Capture the cell that displays the provided text and extract its (X, Y) central coordinate. 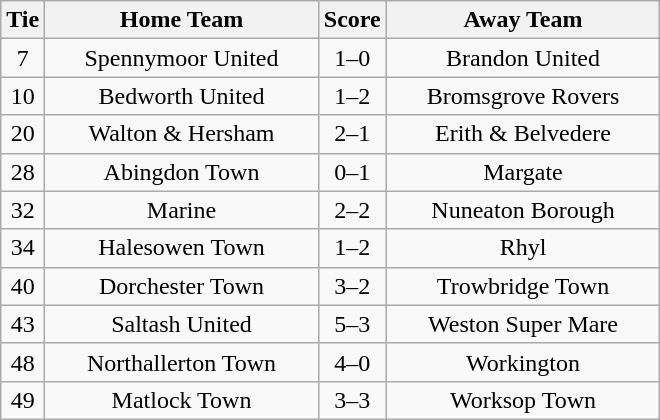
2–2 (352, 210)
49 (23, 400)
Halesowen Town (182, 248)
Marine (182, 210)
Northallerton Town (182, 362)
4–0 (352, 362)
Workington (523, 362)
1–0 (352, 58)
Tie (23, 20)
Margate (523, 172)
Worksop Town (523, 400)
34 (23, 248)
Saltash United (182, 324)
40 (23, 286)
43 (23, 324)
Trowbridge Town (523, 286)
5–3 (352, 324)
Bedworth United (182, 96)
7 (23, 58)
3–3 (352, 400)
Bromsgrove Rovers (523, 96)
20 (23, 134)
Score (352, 20)
Spennymoor United (182, 58)
3–2 (352, 286)
Nuneaton Borough (523, 210)
10 (23, 96)
Brandon United (523, 58)
Matlock Town (182, 400)
Dorchester Town (182, 286)
Home Team (182, 20)
Rhyl (523, 248)
Abingdon Town (182, 172)
Walton & Hersham (182, 134)
0–1 (352, 172)
2–1 (352, 134)
48 (23, 362)
28 (23, 172)
Away Team (523, 20)
32 (23, 210)
Weston Super Mare (523, 324)
Erith & Belvedere (523, 134)
